Output the (X, Y) coordinate of the center of the cell containing the given text.  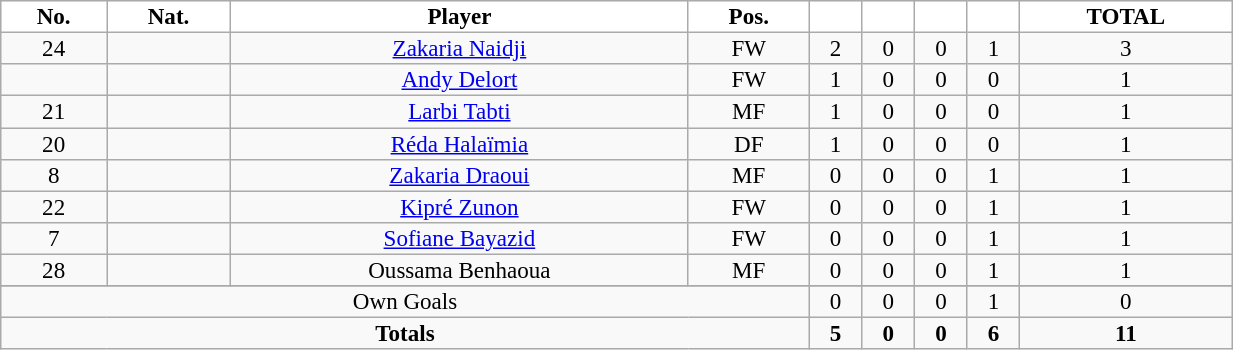
Nat. (169, 17)
Réda Halaïmia (460, 144)
Larbi Tabti (460, 112)
5 (836, 334)
Andy Delort (460, 80)
Zakaria Naidji (460, 49)
Pos. (748, 17)
Totals (406, 334)
28 (54, 271)
20 (54, 144)
Own Goals (406, 302)
22 (54, 207)
2 (836, 49)
TOTAL (1126, 17)
Oussama Benhaoua (460, 271)
7 (54, 239)
Player (460, 17)
8 (54, 176)
Sofiane Bayazid (460, 239)
24 (54, 49)
DF (748, 144)
Kipré Zunon (460, 207)
No. (54, 17)
Zakaria Draoui (460, 176)
21 (54, 112)
6 (994, 334)
3 (1126, 49)
11 (1126, 334)
